Output the (x, y) coordinate of the center of the cell containing the given text.  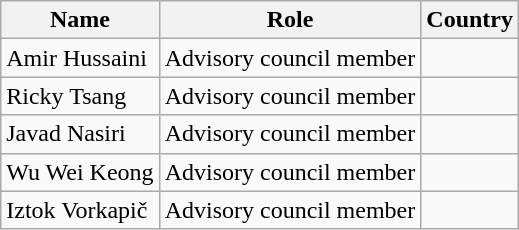
Ricky Tsang (80, 96)
Name (80, 20)
Javad Nasiri (80, 134)
Role (290, 20)
Wu Wei Keong (80, 172)
Country (470, 20)
Amir Hussaini (80, 58)
Iztok Vorkapič (80, 210)
